Capture the cell that displays the provided text and extract its (x, y) central coordinate. 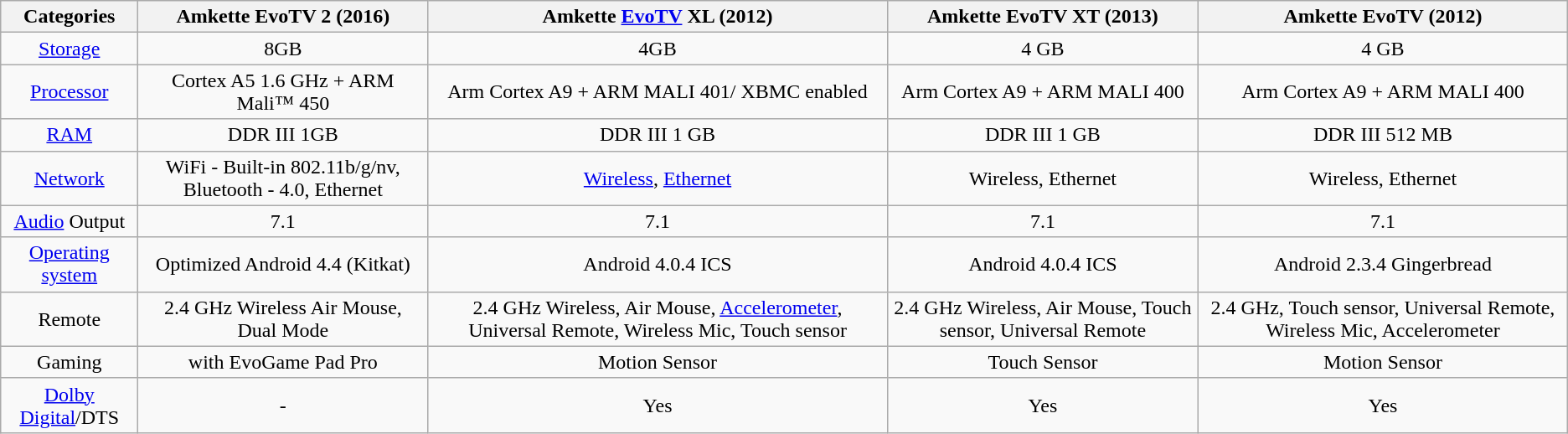
2.4 GHz Wireless Air Mouse, Dual Mode (283, 318)
Arm Cortex A9 + ARM MALI 401/ XBMC enabled (658, 92)
Operating system (70, 265)
Amkette EvoTV (2012) (1384, 17)
Amkette EvoTV 2 (2016) (283, 17)
DDR III 512 MB (1384, 135)
Categories (70, 17)
Network (70, 178)
RAM (70, 135)
Android 2.3.4 Gingerbread (1384, 265)
Audio Output (70, 221)
Remote (70, 318)
Cortex A5 1.6 GHz + ARM Mali™ 450 (283, 92)
Amkette EvoTV XT (2013) (1043, 17)
WiFi - Built-in 802.11b/g/nv, Bluetooth - 4.0, Ethernet (283, 178)
Storage (70, 49)
2.4 GHz Wireless, Air Mouse, Touch sensor, Universal Remote (1043, 318)
Touch Sensor (1043, 362)
8GB (283, 49)
Optimized Android 4.4 (Kitkat) (283, 265)
Dolby Digital/DTS (70, 406)
DDR III 1GB (283, 135)
with EvoGame Pad Pro (283, 362)
Gaming (70, 362)
- (283, 406)
Amkette EvoTV XL (2012) (658, 17)
2.4 GHz Wireless, Air Mouse, Accelerometer, Universal Remote, Wireless Mic, Touch sensor (658, 318)
Processor (70, 92)
4GB (658, 49)
2.4 GHz, Touch sensor, Universal Remote, Wireless Mic, Accelerometer (1384, 318)
